Return [x, y] of the center of cell containing provided text 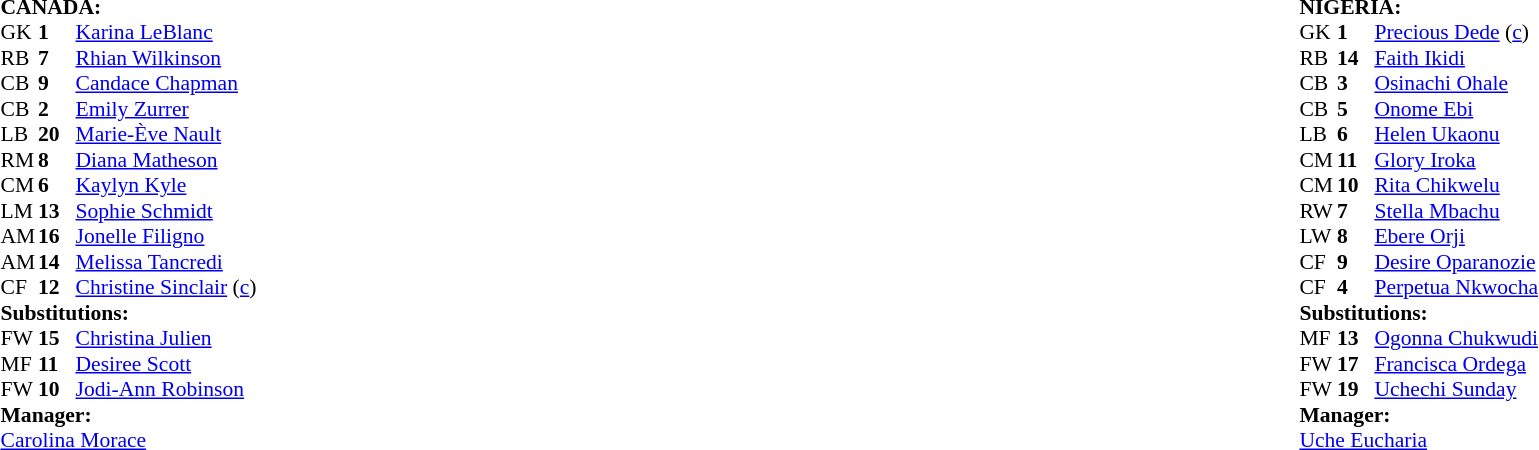
Stella Mbachu [1456, 211]
Diana Matheson [166, 160]
Ebere Orji [1456, 237]
Glory Iroka [1456, 160]
5 [1356, 109]
12 [57, 287]
LW [1318, 237]
Perpetua Nkwocha [1456, 287]
Desire Oparanozie [1456, 262]
4 [1356, 287]
Desiree Scott [166, 364]
Faith Ikidi [1456, 58]
Karina LeBlanc [166, 33]
Ogonna Chukwudi [1456, 339]
Christina Julien [166, 339]
Francisca Ordega [1456, 364]
16 [57, 237]
Melissa Tancredi [166, 262]
RM [19, 160]
19 [1356, 389]
17 [1356, 364]
Precious Dede (c) [1456, 33]
Christine Sinclair (c) [166, 287]
3 [1356, 83]
Rhian Wilkinson [166, 58]
Emily Zurrer [166, 109]
2 [57, 109]
15 [57, 339]
Marie-Ève Nault [166, 135]
Jonelle Filigno [166, 237]
Rita Chikwelu [1456, 185]
Uchechi Sunday [1456, 389]
Jodi-Ann Robinson [166, 389]
Helen Ukaonu [1456, 135]
20 [57, 135]
Onome Ebi [1456, 109]
Candace Chapman [166, 83]
Kaylyn Kyle [166, 185]
Sophie Schmidt [166, 211]
RW [1318, 211]
Osinachi Ohale [1456, 83]
LM [19, 211]
